Output the (x, y) coordinate of the center of the cell containing the given text.  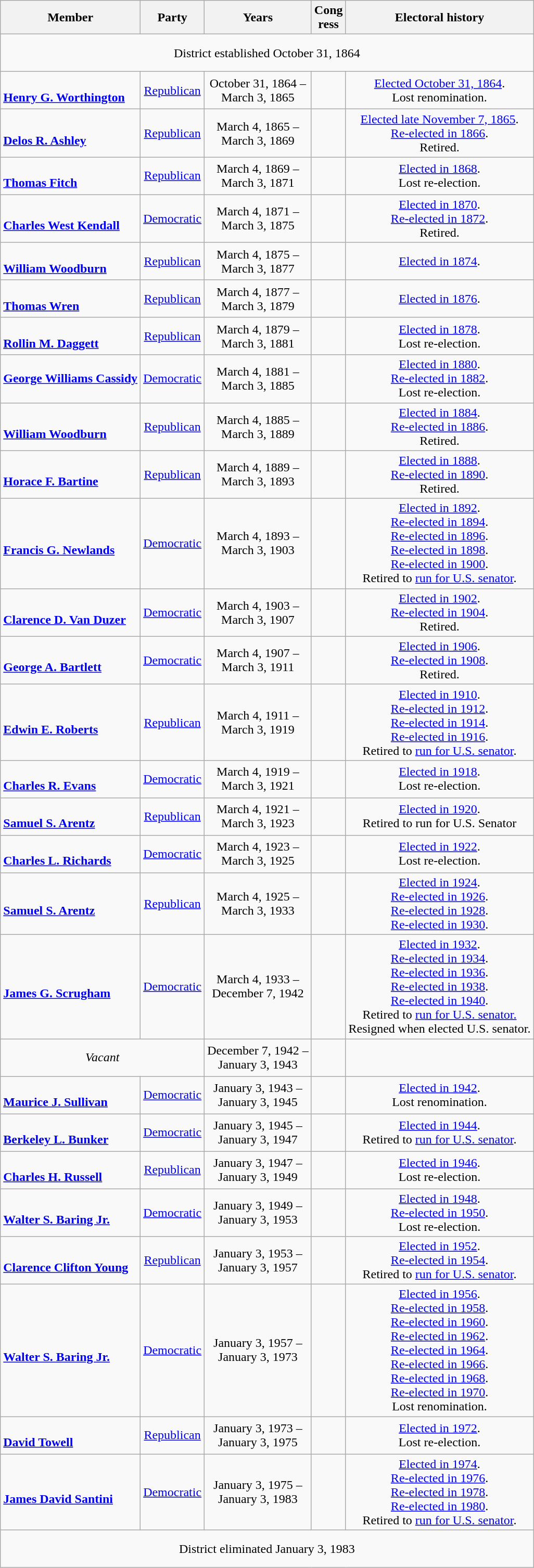
Congress (328, 18)
January 3, 1945 –January 3, 1947 (258, 1132)
Elected in 1942.Lost renomination. (439, 1095)
Vacant (103, 1057)
Clarence D. Van Duzer (71, 612)
Elected in 1952.Re-elected in 1954.Retired to run for U.S. senator. (439, 1261)
Elected in 1918.Lost re-election. (439, 779)
March 4, 1903 –March 3, 1907 (258, 612)
March 4, 1871 –March 3, 1875 (258, 219)
Elected in 1868.Lost re-election. (439, 176)
David Towell (71, 1435)
Elected in 1974.Re-elected in 1976.Re-elected in 1978.Re-elected in 1980.Retired to run for U.S. senator. (439, 1492)
Horace F. Bartine (71, 474)
Member (71, 18)
Elected October 31, 1864.Lost renomination. (439, 91)
Charles R. Evans (71, 779)
March 4, 1925 –March 3, 1933 (258, 903)
Elected in 1884.Re-elected in 1886.Retired. (439, 427)
March 4, 1875 –March 3, 1877 (258, 261)
January 3, 1957 –January 3, 1973 (258, 1351)
Elected in 1948.Re-elected in 1950.Lost re-election. (439, 1212)
Edwin E. Roberts (71, 722)
March 4, 1865 –March 3, 1869 (258, 133)
Years (258, 18)
March 4, 1933 –December 7, 1942 (258, 986)
Charles L. Richards (71, 854)
Elected in 1910.Re-elected in 1912.Re-elected in 1914.Re-elected in 1916.Retired to run for U.S. senator. (439, 722)
March 4, 1907 –March 3, 1911 (258, 660)
Elected in 1922.Lost re-election. (439, 854)
Party (173, 18)
Clarence Clifton Young (71, 1261)
March 4, 1881 –March 3, 1885 (258, 379)
March 4, 1885 –March 3, 1889 (258, 427)
Elected in 1902.Re-elected in 1904.Retired. (439, 612)
Charles West Kendall (71, 219)
Elected in 1870.Re-elected in 1872.Retired. (439, 219)
January 3, 1975 –January 3, 1983 (258, 1492)
Elected late November 7, 1865.Re-elected in 1866.Retired. (439, 133)
March 4, 1919 –March 3, 1921 (258, 779)
Rollin M. Daggett (71, 336)
March 4, 1921 –March 3, 1923 (258, 816)
March 4, 1889 –March 3, 1893 (258, 474)
District eliminated January 3, 1983 (267, 1549)
Maurice J. Sullivan (71, 1095)
Elected in 1878.Lost re-election. (439, 336)
Elected in 1906.Re-elected in 1908.Retired. (439, 660)
March 4, 1869 –March 3, 1871 (258, 176)
Elected in 1944.Retired to run for U.S. senator. (439, 1132)
Elected in 1946.Lost re-election. (439, 1169)
March 4, 1879 –March 3, 1881 (258, 336)
Electoral history (439, 18)
Elected in 1888.Re-elected in 1890.Retired. (439, 474)
October 31, 1864 –March 3, 1865 (258, 91)
Charles H. Russell (71, 1169)
Elected in 1880.Re-elected in 1882.Lost re-election. (439, 379)
Elected in 1876. (439, 299)
Elected in 1920.Retired to run for U.S. Senator (439, 816)
March 4, 1911 –March 3, 1919 (258, 722)
January 3, 1953 –January 3, 1957 (258, 1261)
Thomas Wren (71, 299)
Thomas Fitch (71, 176)
Berkeley L. Bunker (71, 1132)
James G. Scrugham (71, 986)
March 4, 1923 –March 3, 1925 (258, 854)
March 4, 1877 –March 3, 1879 (258, 299)
Delos R. Ashley (71, 133)
December 7, 1942 –January 3, 1943 (258, 1057)
James David Santini (71, 1492)
Elected in 1924.Re-elected in 1926.Re-elected in 1928.Re-elected in 1930. (439, 903)
January 3, 1973 –January 3, 1975 (258, 1435)
January 3, 1943 –January 3, 1945 (258, 1095)
Francis G. Newlands (71, 543)
George A. Bartlett (71, 660)
March 4, 1893 –March 3, 1903 (258, 543)
George Williams Cassidy (71, 379)
District established October 31, 1864 (267, 53)
January 3, 1949 –January 3, 1953 (258, 1212)
Elected in 1892.Re-elected in 1894.Re-elected in 1896.Re-elected in 1898.Re-elected in 1900.Retired to run for U.S. senator. (439, 543)
Henry G. Worthington (71, 91)
January 3, 1947 –January 3, 1949 (258, 1169)
Elected in 1874. (439, 261)
Elected in 1972.Lost re-election. (439, 1435)
